Scan for the cell matching the given text and deliver its [x, y] coordinate at center. 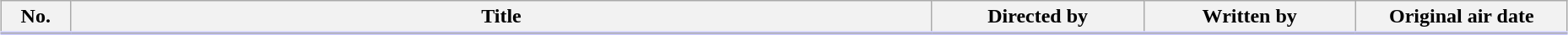
Written by [1249, 17]
No. [35, 17]
Original air date [1462, 17]
Title [501, 17]
Directed by [1038, 17]
